Locate the cell with the specified text and output its [X, Y] center coordinate. 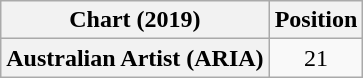
Chart (2019) [135, 20]
Australian Artist (ARIA) [135, 58]
21 [316, 58]
Position [316, 20]
